Determine the (X, Y) coordinate at the center of the cell enclosing the given text.  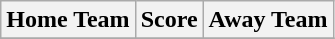
Away Team (268, 20)
Score (169, 20)
Home Team (68, 20)
